Determine the [X, Y] coordinate at the center of the cell enclosing the given text.  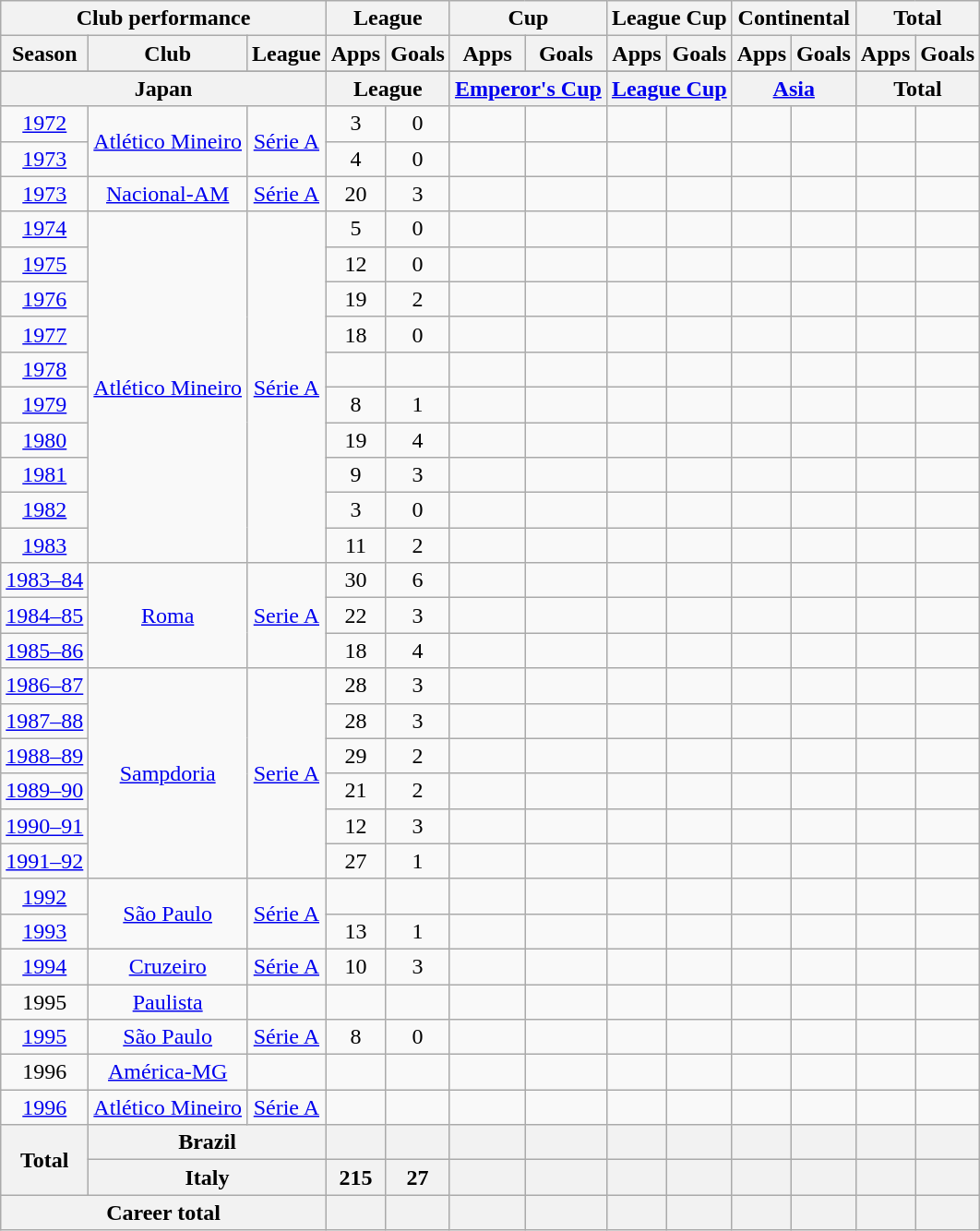
Cruzeiro [168, 966]
1988–89 [44, 756]
Cup [528, 18]
Sampdoria [168, 773]
21 [355, 791]
Asia [794, 89]
Club performance [163, 18]
1976 [44, 299]
1977 [44, 334]
1991–92 [44, 861]
1986–87 [44, 686]
Japan [163, 89]
Season [44, 54]
Club [168, 54]
Career total [163, 1213]
América-MG [168, 1072]
1978 [44, 369]
13 [355, 931]
10 [355, 966]
Paulista [168, 1001]
215 [355, 1177]
20 [355, 194]
30 [355, 580]
1983–84 [44, 580]
Continental [794, 18]
1974 [44, 229]
5 [355, 229]
29 [355, 756]
1990–91 [44, 826]
1975 [44, 264]
1994 [44, 966]
1987–88 [44, 721]
11 [355, 545]
Emperor's Cup [528, 89]
1992 [44, 896]
Brazil [207, 1142]
1982 [44, 510]
9 [355, 475]
1993 [44, 931]
1979 [44, 404]
1984–85 [44, 615]
Italy [207, 1177]
22 [355, 615]
Roma [168, 615]
1972 [44, 124]
6 [418, 580]
1983 [44, 545]
Nacional-AM [168, 194]
1981 [44, 475]
1980 [44, 440]
1985–86 [44, 651]
1989–90 [44, 791]
